From the cell containing the given text, extract its center point as [X, Y] coordinate. 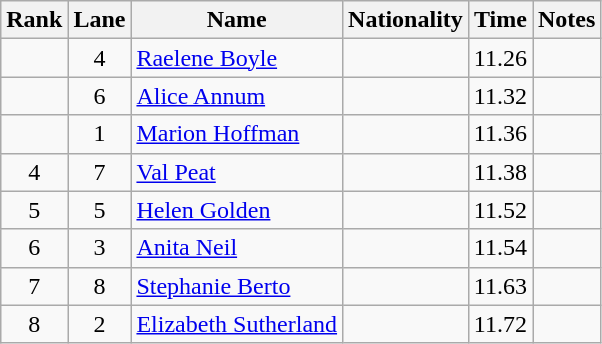
Notes [566, 20]
Stephanie Berto [237, 286]
11.54 [500, 248]
11.26 [500, 58]
Name [237, 20]
Lane [100, 20]
11.36 [500, 134]
3 [100, 248]
11.32 [500, 96]
11.72 [500, 324]
2 [100, 324]
Alice Annum [237, 96]
Nationality [406, 20]
Rank [34, 20]
Val Peat [237, 172]
Helen Golden [237, 210]
Time [500, 20]
11.38 [500, 172]
11.63 [500, 286]
Elizabeth Sutherland [237, 324]
Anita Neil [237, 248]
Raelene Boyle [237, 58]
11.52 [500, 210]
Marion Hoffman [237, 134]
1 [100, 134]
